Capture the cell that displays the provided text and extract its (X, Y) central coordinate. 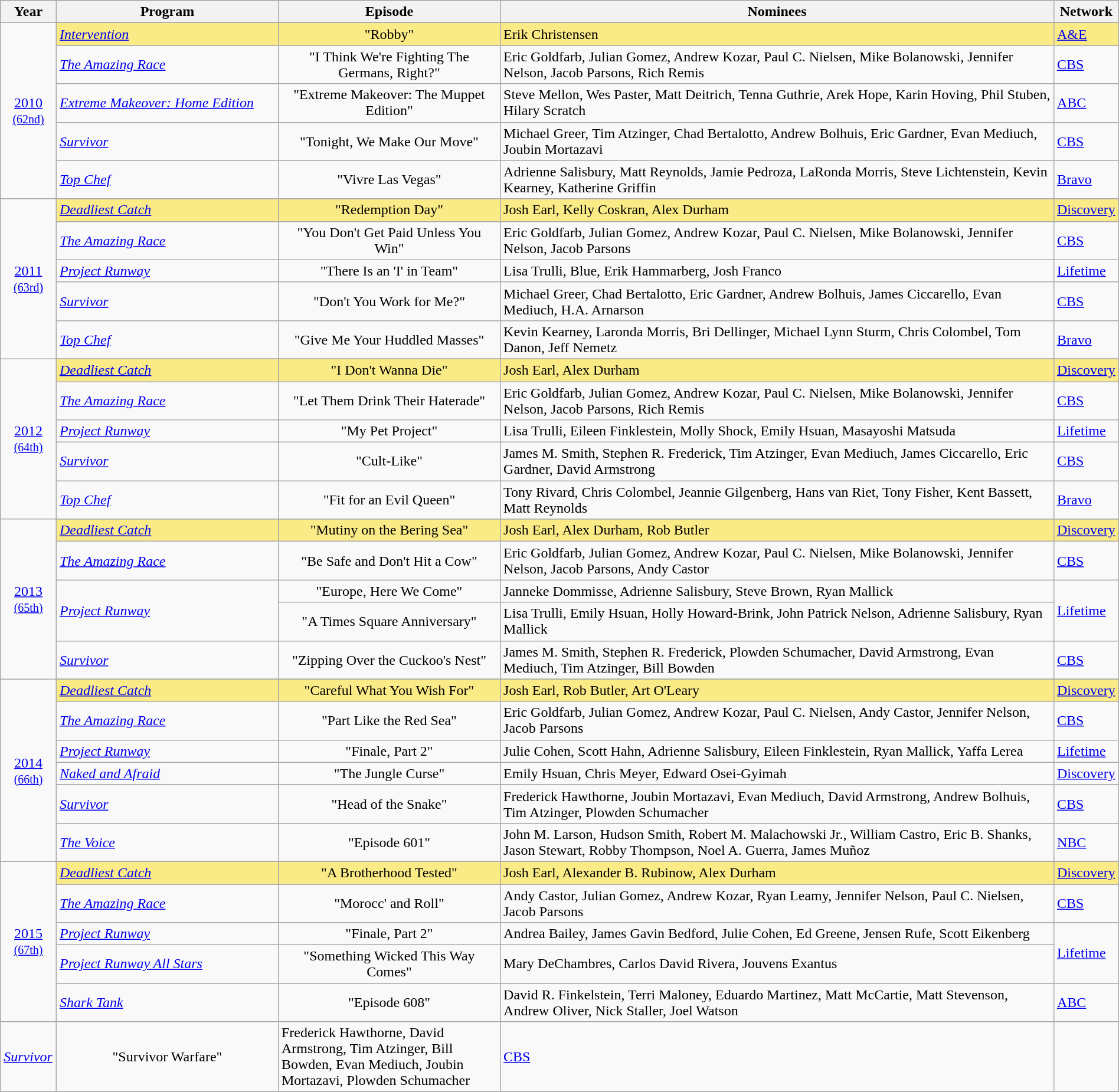
James M. Smith, Stephen R. Frederick, Tim Atzinger, Evan Mediuch, James Ciccarello, Eric Gardner, David Armstrong (777, 461)
"Robby" (389, 34)
Eric Goldfarb, Julian Gomez, Andrew Kozar, Paul C. Nielsen, Mike Bolanowski, Jennifer Nelson, Jacob Parsons (777, 241)
Michael Greer, Chad Bertalotto, Eric Gardner, Andrew Bolhuis, James Ciccarello, Evan Mediuch, H.A. Arnarson (777, 301)
"Fit for an Evil Queen" (389, 500)
Erik Christensen (777, 34)
Josh Earl, Kelly Coskran, Alex Durham (777, 210)
"Episode 601" (389, 842)
2013(65th) (28, 599)
David R. Finkelstein, Terri Maloney, Eduardo Martinez, Matt McCartie, Matt Stevenson, Andrew Oliver, Nick Staller, Joel Watson (777, 1003)
"Redemption Day" (389, 210)
Episode (389, 12)
Kevin Kearney, Laronda Morris, Bri Dellinger, Michael Lynn Sturm, Chris Colombel, Tom Danon, Jeff Nemetz (777, 340)
"I Think We're Fighting The Germans, Right?" (389, 65)
2015(67th) (28, 942)
2011(63rd) (28, 278)
Intervention (167, 34)
2014(66th) (28, 770)
"Don't You Work for Me?" (389, 301)
Eric Goldfarb, Julian Gomez, Andrew Kozar, Paul C. Nielsen, Andy Castor, Jennifer Nelson, Jacob Parsons (777, 721)
"I Don't Wanna Die" (389, 370)
Janneke Dommisse, Adrienne Salisbury, Steve Brown, Ryan Mallick (777, 591)
Eric Goldfarb, Julian Gomez, Andrew Kozar, Paul C. Nielsen, Mike Bolanowski, Jennifer Nelson, Jacob Parsons, Andy Castor (777, 560)
Josh Earl, Alexander B. Rubinow, Alex Durham (777, 873)
Naked and Afraid (167, 773)
James M. Smith, Stephen R. Frederick, Plowden Schumacher, David Armstrong, Evan Mediuch, Tim Atzinger, Bill Bowden (777, 660)
Julie Cohen, Scott Hahn, Adrienne Salisbury, Eileen Finklestein, Ryan Mallick, Yaffa Lerea (777, 751)
The Voice (167, 842)
Network (1086, 12)
Andrea Bailey, James Gavin Bedford, Julie Cohen, Ed Greene, Jensen Rufe, Scott Eikenberg (777, 934)
Mary DeChambres, Carlos David Rivera, Jouvens Exantus (777, 964)
"My Pet Project" (389, 431)
"A Brotherhood Tested" (389, 873)
"Head of the Snake" (389, 804)
Josh Earl, Alex Durham (777, 370)
John M. Larson, Hudson Smith, Robert M. Malachowski Jr., William Castro, Eric B. Shanks, Jason Stewart, Robby Thompson, Noel A. Guerra, James Muñoz (777, 842)
"You Don't Get Paid Unless You Win" (389, 241)
Michael Greer, Tim Atzinger, Chad Bertalotto, Andrew Bolhuis, Eric Gardner, Evan Mediuch, Joubin Mortazavi (777, 142)
Adrienne Salisbury, Matt Reynolds, Jamie Pedroza, LaRonda Morris, Steve Lichtenstein, Kevin Kearney, Katherine Griffin (777, 179)
"Survivor Warfare" (167, 1057)
NBC (1086, 842)
Emily Hsuan, Chris Meyer, Edward Osei-Gyimah (777, 773)
"Something Wicked This Way Comes" (389, 964)
Lisa Trulli, Blue, Erik Hammarberg, Josh Franco (777, 271)
"Extreme Makeover: The Muppet Edition" (389, 103)
"Let Them Drink Their Haterade" (389, 400)
Tony Rivard, Chris Colombel, Jeannie Gilgenberg, Hans van Riet, Tony Fisher, Kent Bassett, Matt Reynolds (777, 500)
"Zipping Over the Cuckoo's Nest" (389, 660)
Lisa Trulli, Emily Hsuan, Holly Howard-Brink, John Patrick Nelson, Adrienne Salisbury, Ryan Mallick (777, 622)
"Vivre Las Vegas" (389, 179)
Extreme Makeover: Home Edition (167, 103)
2012(64th) (28, 439)
"Be Safe and Don't Hit a Cow" (389, 560)
Andy Castor, Julian Gomez, Andrew Kozar, Ryan Leamy, Jennifer Nelson, Paul C. Nielsen, Jacob Parsons (777, 903)
Year (28, 12)
Program (167, 12)
"Careful What You Wish For" (389, 690)
Nominees (777, 12)
"The Jungle Curse" (389, 773)
"A Times Square Anniversary" (389, 622)
"Europe, Here We Come" (389, 591)
Josh Earl, Rob Butler, Art O'Leary (777, 690)
"Episode 608" (389, 1003)
Lisa Trulli, Eileen Finklestein, Molly Shock, Emily Hsuan, Masayoshi Matsuda (777, 431)
Frederick Hawthorne, Joubin Mortazavi, Evan Mediuch, David Armstrong, Andrew Bolhuis, Tim Atzinger, Plowden Schumacher (777, 804)
Josh Earl, Alex Durham, Rob Butler (777, 530)
"Part Like the Red Sea" (389, 721)
"Give Me Your Huddled Masses" (389, 340)
Frederick Hawthorne, David Armstrong, Tim Atzinger, Bill Bowden, Evan Mediuch, Joubin Mortazavi, Plowden Schumacher (389, 1057)
"Tonight, We Make Our Move" (389, 142)
"Mutiny on the Bering Sea" (389, 530)
Shark Tank (167, 1003)
"Cult-Like" (389, 461)
A&E (1086, 34)
Project Runway All Stars (167, 964)
"There Is an 'I' in Team" (389, 271)
"Morocc' and Roll" (389, 903)
2010(62nd) (28, 111)
Steve Mellon, Wes Paster, Matt Deitrich, Tenna Guthrie, Arek Hope, Karin Hoving, Phil Stuben, Hilary Scratch (777, 103)
